Return the [x, y] coordinate for the center point of the cell that contains the specified text.  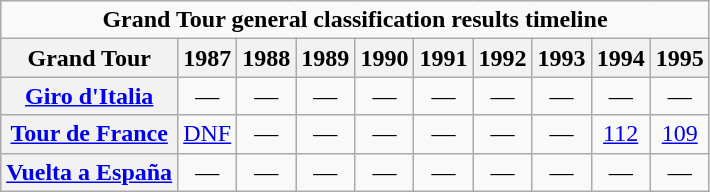
112 [620, 134]
1992 [502, 58]
1993 [562, 58]
1995 [680, 58]
Grand Tour [90, 58]
109 [680, 134]
Giro d'Italia [90, 96]
1987 [208, 58]
1988 [266, 58]
1990 [384, 58]
DNF [208, 134]
Vuelta a España [90, 172]
1991 [444, 58]
1994 [620, 58]
1989 [326, 58]
Tour de France [90, 134]
Grand Tour general classification results timeline [355, 20]
